Return (x, y) of the center of cell containing provided text 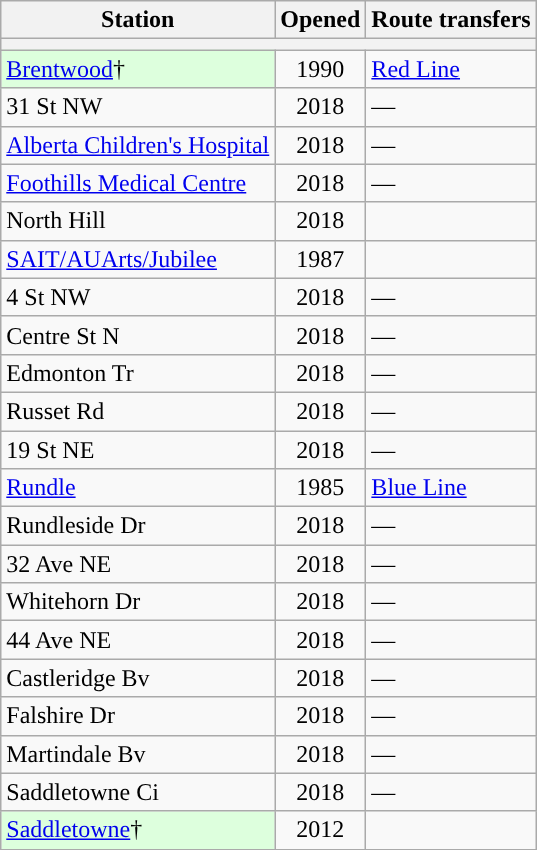
19 St NE (138, 449)
Rundle (138, 488)
SAIT/AUArts/Jubilee (138, 259)
Castleridge Bv (138, 678)
North Hill (138, 221)
Saddletowne Ci (138, 792)
32 Ave NE (138, 564)
1987 (320, 259)
Rundleside Dr (138, 526)
Route transfers (451, 20)
2012 (320, 830)
Foothills Medical Centre (138, 183)
31 St NW (138, 107)
Falshire Dr (138, 716)
Russet Rd (138, 411)
Centre St N (138, 335)
44 Ave NE (138, 640)
4 St NW (138, 297)
1990 (320, 69)
Opened (320, 20)
Brentwood† (138, 69)
Blue Line (451, 488)
Martindale Bv (138, 754)
1985 (320, 488)
Station (138, 20)
Edmonton Tr (138, 373)
Alberta Children's Hospital (138, 145)
Whitehorn Dr (138, 602)
Saddletowne† (138, 830)
Red Line (451, 69)
